Scan for the cell matching the given text and deliver its [X, Y] coordinate at center. 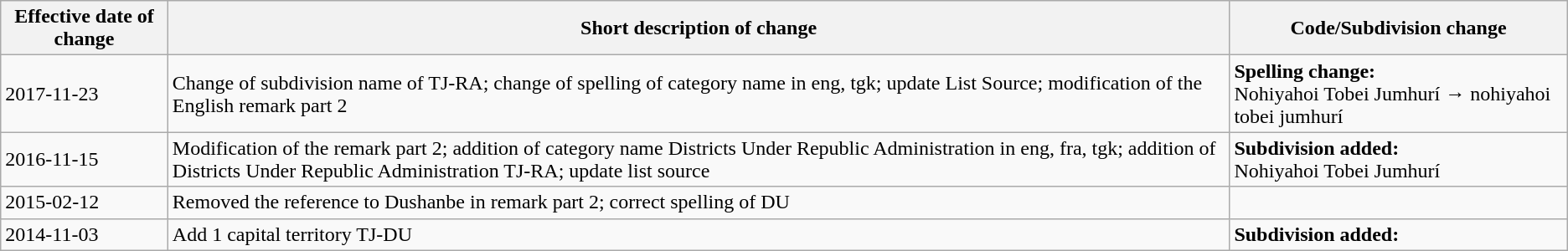
2017-11-23 [85, 94]
2014-11-03 [85, 234]
Short description of change [699, 28]
2016-11-15 [85, 159]
Subdivision added: [1399, 234]
Removed the reference to Dushanbe in remark part 2; correct spelling of DU [699, 202]
Add 1 capital territory TJ-DU [699, 234]
Change of subdivision name of TJ-RA; change of spelling of category name in eng, tgk; update List Source; modification of the English remark part 2 [699, 94]
Effective date of change [85, 28]
Subdivision added: Nohiyahoi Tobei Jumhurí [1399, 159]
Code/Subdivision change [1399, 28]
Spelling change: Nohiyahoi Tobei Jumhurí → nohiyahoi tobei jumhurí [1399, 94]
2015-02-12 [85, 202]
